Determine the [X, Y] coordinate at the center of the cell enclosing the given text.  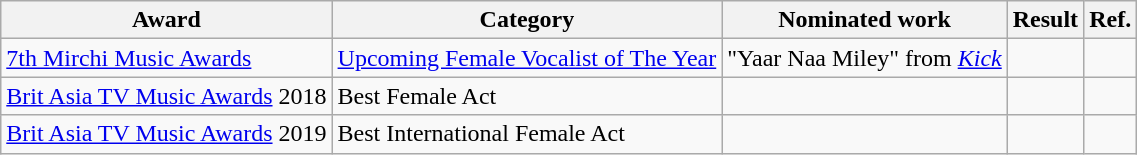
7th Mirchi Music Awards [166, 58]
Result [1045, 20]
Upcoming Female Vocalist of The Year [527, 58]
Best Female Act [527, 96]
Best International Female Act [527, 134]
Award [166, 20]
Brit Asia TV Music Awards 2018 [166, 96]
Category [527, 20]
Ref. [1110, 20]
"Yaar Naa Miley" from Kick [864, 58]
Nominated work [864, 20]
Brit Asia TV Music Awards 2019 [166, 134]
